Pinpoint the cell where the given text exists, returning its (x, y) midpoint coordinate. 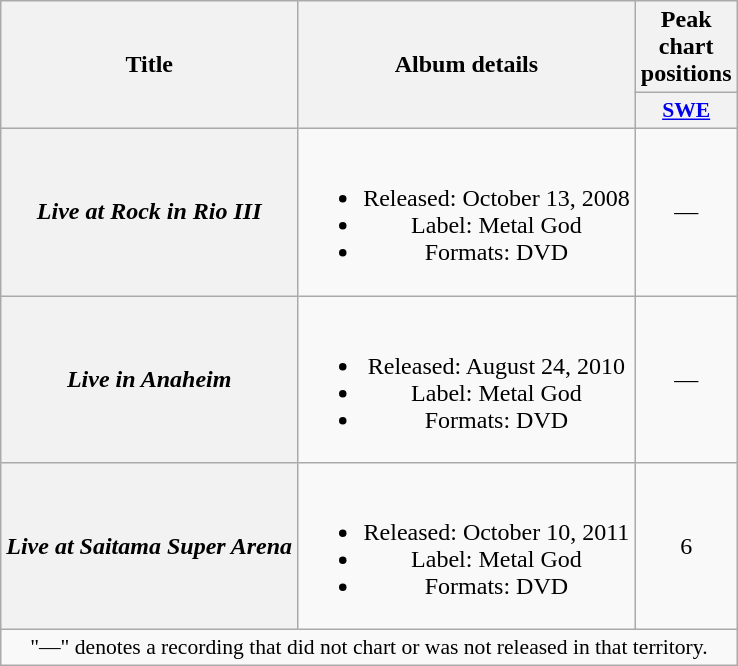
Released: October 13, 2008Label: Metal GodFormats: DVD (467, 212)
Album details (467, 65)
Live in Anaheim (150, 380)
SWE (686, 111)
Live at Rock in Rio III (150, 212)
"—" denotes a recording that did not chart or was not released in that territory. (369, 648)
6 (686, 546)
Peak chart positions (686, 47)
Title (150, 65)
Released: October 10, 2011Label: Metal GodFormats: DVD (467, 546)
Live at Saitama Super Arena (150, 546)
Released: August 24, 2010Label: Metal GodFormats: DVD (467, 380)
